Output the [X, Y] coordinate of the center of the cell containing the given text.  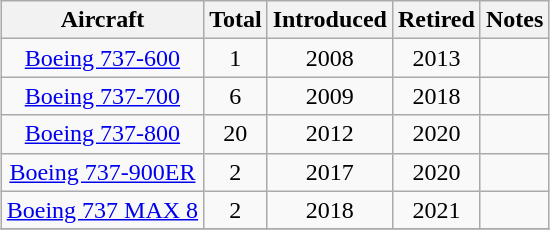
20 [236, 134]
2017 [330, 172]
Boeing 737-700 [102, 96]
Boeing 737-900ER [102, 172]
2012 [330, 134]
Introduced [330, 20]
2009 [330, 96]
2013 [436, 58]
Aircraft [102, 20]
2008 [330, 58]
Boeing 737-600 [102, 58]
6 [236, 96]
Retired [436, 20]
Boeing 737 MAX 8 [102, 210]
Boeing 737-800 [102, 134]
Total [236, 20]
1 [236, 58]
Notes [514, 20]
2021 [436, 210]
